Capture the cell that displays the provided text and extract its [x, y] central coordinate. 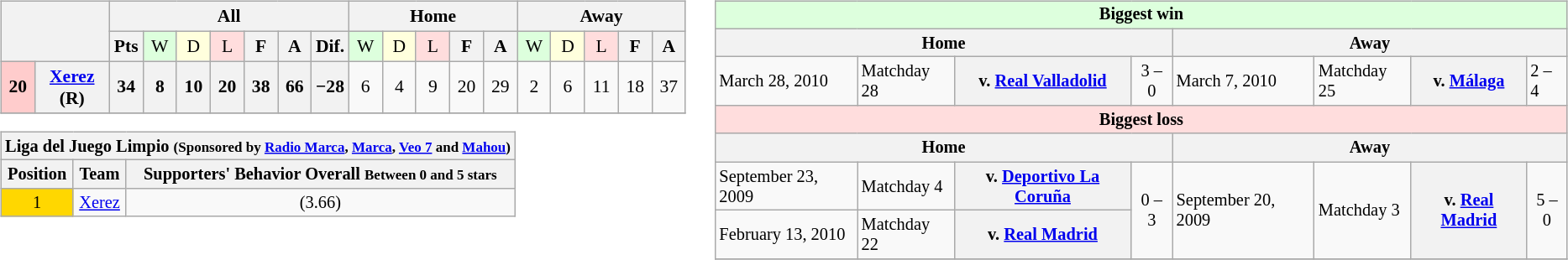
−28 [330, 87]
Matchday 28 [905, 81]
5 – 0 [1547, 210]
29 [501, 87]
Pts [126, 46]
v. Málaga [1468, 81]
February 13, 2010 [786, 235]
Matchday 25 [1362, 81]
11 [601, 87]
8 [160, 87]
Supporters' Behavior Overall Between 0 and 5 stars [321, 174]
38 [261, 87]
Xerez (R) [72, 87]
All [228, 17]
1 [37, 203]
66 [295, 87]
Position [37, 174]
March 7, 2010 [1243, 81]
18 [635, 87]
2 [534, 87]
September 23, 2009 [786, 186]
2 – 4 [1547, 81]
Team [99, 174]
v. Deportivo La Coruña [1043, 186]
Matchday 3 [1362, 210]
March 28, 2010 [786, 81]
Matchday 4 [905, 186]
3 – 0 [1152, 81]
Matchday 22 [905, 235]
4 [399, 87]
Biggest loss [1141, 120]
37 [669, 87]
September 20, 2009 [1243, 210]
10 [193, 87]
Dif. [330, 46]
Liga del Juego Limpio (Sponsored by Radio Marca, Marca, Veo 7 and Mahou) [258, 146]
Xerez [99, 203]
v. Real Valladolid [1043, 81]
0 – 3 [1152, 210]
Biggest win [1141, 15]
34 [126, 87]
9 [433, 87]
(3.66) [321, 203]
